Detect which cell encompasses the target text, then output its [X, Y] center coordinate. 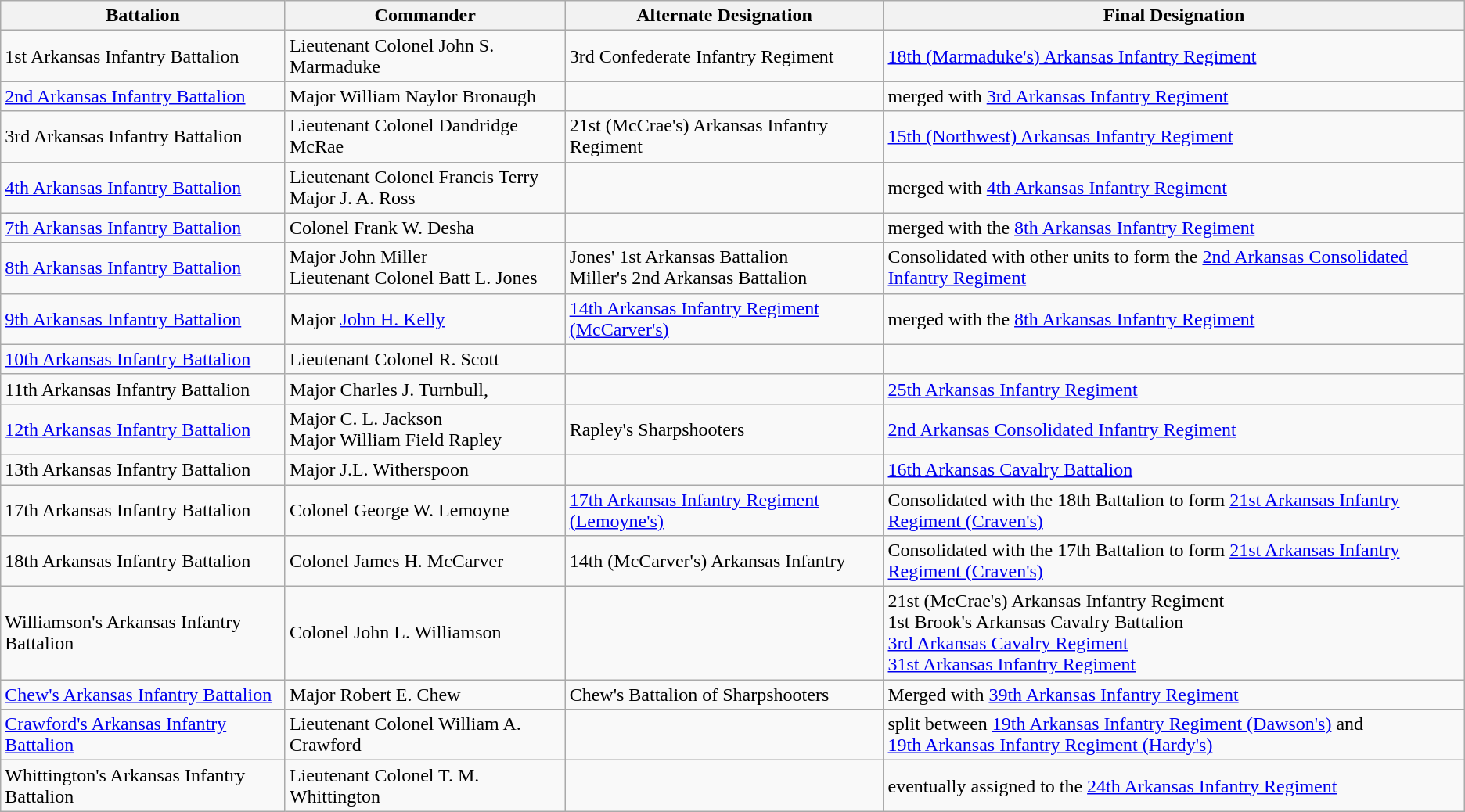
3rd Confederate Infantry Regiment [725, 56]
14th Arkansas Infantry Regiment (McCarver's) [725, 319]
Whittington's Arkansas Infantry Battalion [143, 785]
16th Arkansas Cavalry Battalion [1174, 469]
Chew's Battalion of Sharpshooters [725, 695]
3rd Arkansas Infantry Battalion [143, 136]
Chew's Arkansas Infantry Battalion [143, 695]
11th Arkansas Infantry Battalion [143, 389]
4th Arkansas Infantry Battalion [143, 188]
17th Arkansas Infantry Battalion [143, 510]
25th Arkansas Infantry Regiment [1174, 389]
9th Arkansas Infantry Battalion [143, 319]
merged with 4th Arkansas Infantry Regiment [1174, 188]
Final Designation [1174, 16]
14th (McCarver's) Arkansas Infantry [725, 562]
Williamson's Arkansas Infantry Battalion [143, 634]
Major John H. Kelly [425, 319]
Major William Naylor Bronaugh [425, 96]
Lieutenant Colonel John S. Marmaduke [425, 56]
Major C. L. JacksonMajor William Field Rapley [425, 429]
merged with 3rd Arkansas Infantry Regiment [1174, 96]
Consolidated with the 17th Battalion to form 21st Arkansas Infantry Regiment (Craven's) [1174, 562]
18th (Marmaduke's) Arkansas Infantry Regiment [1174, 56]
Major John MillerLieutenant Colonel Batt L. Jones [425, 268]
1st Arkansas Infantry Battalion [143, 56]
Crawford's Arkansas Infantry Battalion [143, 735]
17th Arkansas Infantry Regiment (Lemoyne's) [725, 510]
13th Arkansas Infantry Battalion [143, 469]
Commander [425, 16]
Merged with 39th Arkansas Infantry Regiment [1174, 695]
Colonel John L. Williamson [425, 634]
21st (McCrae's) Arkansas Infantry Regiment [725, 136]
Lieutenant Colonel R. Scott [425, 359]
Colonel James H. McCarver [425, 562]
Lieutenant Colonel Dandridge McRae [425, 136]
2nd Arkansas Infantry Battalion [143, 96]
Major J.L. Witherspoon [425, 469]
split between 19th Arkansas Infantry Regiment (Dawson's) and19th Arkansas Infantry Regiment (Hardy's) [1174, 735]
eventually assigned to the 24th Arkansas Infantry Regiment [1174, 785]
Major Robert E. Chew [425, 695]
Alternate Designation [725, 16]
Consolidated with the 18th Battalion to form 21st Arkansas Infantry Regiment (Craven's) [1174, 510]
7th Arkansas Infantry Battalion [143, 228]
18th Arkansas Infantry Battalion [143, 562]
Colonel Frank W. Desha [425, 228]
Jones' 1st Arkansas BattalionMiller's 2nd Arkansas Battalion [725, 268]
12th Arkansas Infantry Battalion [143, 429]
Lieutenant Colonel T. M. Whittington [425, 785]
10th Arkansas Infantry Battalion [143, 359]
Battalion [143, 16]
Rapley's Sharpshooters [725, 429]
2nd Arkansas Consolidated Infantry Regiment [1174, 429]
Consolidated with other units to form the 2nd Arkansas Consolidated Infantry Regiment [1174, 268]
Lieutenant Colonel William A. Crawford [425, 735]
21st (McCrae's) Arkansas Infantry Regiment1st Brook's Arkansas Cavalry Battalion3rd Arkansas Cavalry Regiment31st Arkansas Infantry Regiment [1174, 634]
15th (Northwest) Arkansas Infantry Regiment [1174, 136]
Lieutenant Colonel Francis TerryMajor J. A. Ross [425, 188]
Major Charles J. Turnbull, [425, 389]
Colonel George W. Lemoyne [425, 510]
8th Arkansas Infantry Battalion [143, 268]
